Provide the [x, y] coordinate of the cell's center where the given text is located.  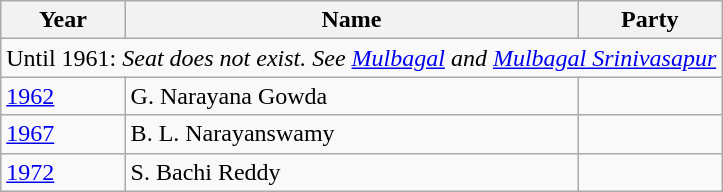
S. Bachi Reddy [352, 172]
Until 1961: Seat does not exist. See Mulbagal and Mulbagal Srinivasapur [362, 58]
B. L. Narayanswamy [352, 134]
Party [650, 20]
Year [63, 20]
Name [352, 20]
1967 [63, 134]
1972 [63, 172]
1962 [63, 96]
G. Narayana Gowda [352, 96]
